Determine the [X, Y] coordinate at the center of the cell enclosing the given text.  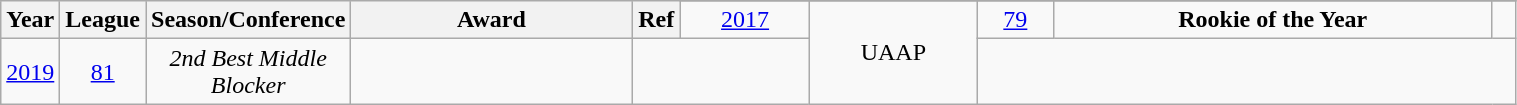
League [103, 20]
Ref [656, 20]
Rookie of the Year [1273, 20]
2nd Best Middle Blocker [248, 72]
79 [1016, 20]
81 [103, 72]
2019 [30, 72]
UAAP [894, 52]
Season/Conference [248, 20]
Year [30, 20]
2017 [744, 20]
Award [492, 20]
